Find where the given text appears and provide that cell's center as [X, Y] coordinate. 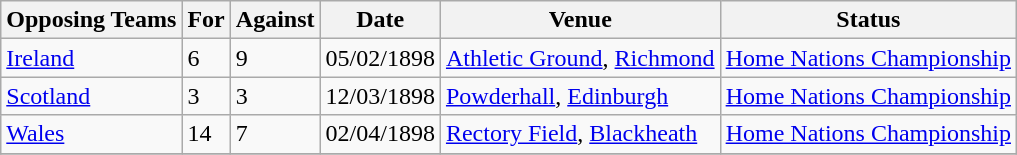
Status [868, 20]
7 [275, 134]
02/04/1898 [380, 134]
Ireland [92, 58]
Date [380, 20]
Athletic Ground, Richmond [580, 58]
Opposing Teams [92, 20]
Rectory Field, Blackheath [580, 134]
Wales [92, 134]
05/02/1898 [380, 58]
12/03/1898 [380, 96]
6 [206, 58]
Against [275, 20]
Powderhall, Edinburgh [580, 96]
14 [206, 134]
9 [275, 58]
Venue [580, 20]
For [206, 20]
Scotland [92, 96]
